Find where the given text appears and provide that cell's center as (x, y) coordinate. 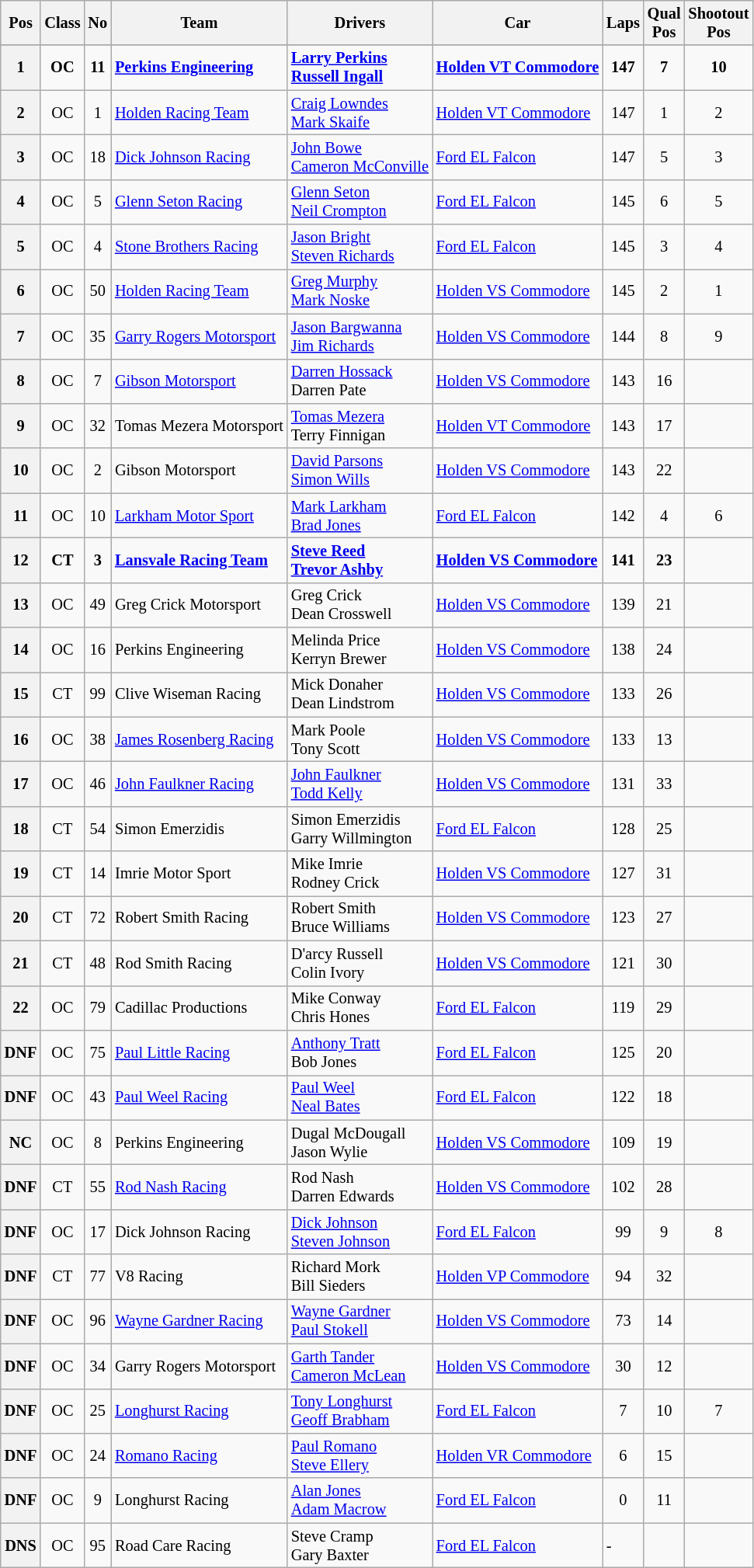
QualPos (665, 23)
Drivers (360, 23)
125 (623, 1052)
Wayne Gardner Paul Stokell (360, 1321)
Paul Weel Neal Bates (360, 1097)
Robert Smith Bruce Williams (360, 918)
Jason Bright Steven Richards (360, 247)
46 (98, 784)
D'arcy Russell Colin Ivory (360, 963)
Rod Nash Racing (199, 1187)
Mark Poole Tony Scott (360, 739)
33 (665, 784)
John Faulkner Todd Kelly (360, 784)
54 (98, 829)
Darren Hossack Darren Pate (360, 381)
Holden VP Commodore (517, 1277)
Robert Smith Racing (199, 918)
38 (98, 739)
75 (98, 1052)
Mark Larkham Brad Jones (360, 516)
77 (98, 1277)
Dugal McDougall Jason Wylie (360, 1142)
48 (98, 963)
John Faulkner Racing (199, 784)
Paul Weel Racing (199, 1097)
119 (623, 1008)
142 (623, 516)
No (98, 23)
Holden VR Commodore (517, 1455)
Mike Conway Chris Hones (360, 1008)
Steve Reed Trevor Ashby (360, 560)
Tony Longhurst Geoff Brabham (360, 1411)
102 (623, 1187)
Alan Jones Adam Macrow (360, 1500)
Melinda Price Kerryn Brewer (360, 650)
Clive Wiseman Racing (199, 694)
95 (98, 1545)
79 (98, 1008)
73 (623, 1321)
Greg Murphy Mark Noske (360, 291)
ShootoutPos (719, 23)
28 (665, 1187)
Pos (21, 23)
43 (98, 1097)
26 (665, 694)
50 (98, 291)
NC (21, 1142)
131 (623, 784)
Dick Johnson Steven Johnson (360, 1232)
Larry Perkins Russell Ingall (360, 68)
Simon Emerzidis (199, 829)
29 (665, 1008)
Imrie Motor Sport (199, 874)
55 (98, 1187)
35 (98, 336)
V8 Racing (199, 1277)
72 (98, 918)
Lansvale Racing Team (199, 560)
109 (623, 1142)
Rod Smith Racing (199, 963)
128 (623, 829)
Car (517, 23)
Jason Bargwanna Jim Richards (360, 336)
John Bowe Cameron McConville (360, 157)
49 (98, 605)
- (623, 1545)
127 (623, 874)
Garth Tander Cameron McLean (360, 1366)
139 (623, 605)
34 (98, 1366)
144 (623, 336)
0 (623, 1500)
Rod Nash Darren Edwards (360, 1187)
Steve Cramp Gary Baxter (360, 1545)
Paul Romano Steve Ellery (360, 1455)
Simon Emerzidis Garry Willmington (360, 829)
Tomas Mezera Motorsport (199, 426)
Class (62, 23)
Mick Donaher Dean Lindstrom (360, 694)
123 (623, 918)
DNS (21, 1545)
Road Care Racing (199, 1545)
Stone Brothers Racing (199, 247)
31 (665, 874)
Tomas Mezera Terry Finnigan (360, 426)
David Parsons Simon Wills (360, 471)
Mike Imrie Rodney Crick (360, 874)
96 (98, 1321)
Paul Little Racing (199, 1052)
122 (623, 1097)
23 (665, 560)
Craig Lowndes Mark Skaife (360, 113)
Larkham Motor Sport (199, 516)
121 (623, 963)
Greg Crick Dean Crosswell (360, 605)
Anthony Tratt Bob Jones (360, 1052)
Romano Racing (199, 1455)
Glenn Seton Racing (199, 202)
Cadillac Productions (199, 1008)
Team (199, 23)
27 (665, 918)
138 (623, 650)
Glenn Seton Neil Crompton (360, 202)
141 (623, 560)
94 (623, 1277)
Wayne Gardner Racing (199, 1321)
Laps (623, 23)
Greg Crick Motorsport (199, 605)
Richard Mork Bill Sieders (360, 1277)
James Rosenberg Racing (199, 739)
